Extract the [X, Y] coordinate from the center of the cell holding the provided text.  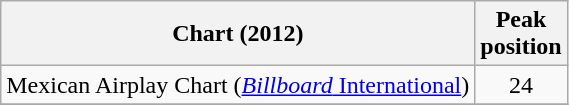
Chart (2012) [238, 34]
Mexican Airplay Chart (Billboard International) [238, 85]
Peakposition [521, 34]
24 [521, 85]
